Return the (x, y) coordinate for the center point of the cell that contains the specified text.  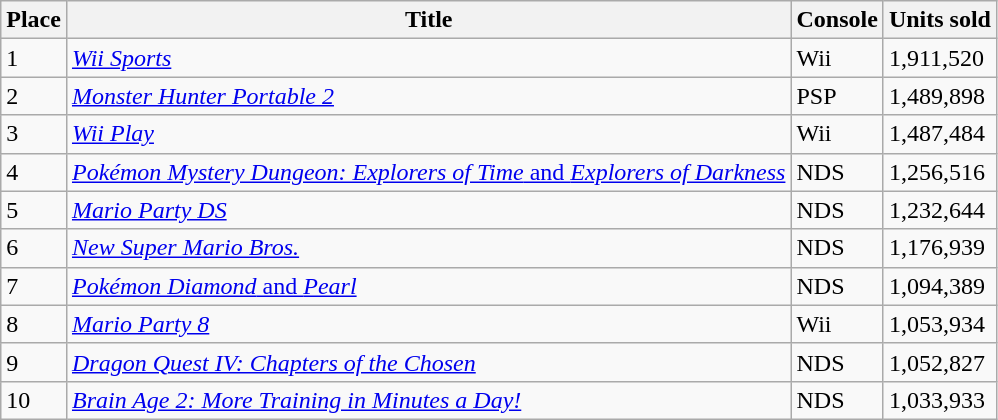
1,256,516 (940, 172)
7 (34, 286)
Title (428, 20)
Pokémon Diamond and Pearl (428, 286)
PSP (837, 96)
1,052,827 (940, 362)
6 (34, 248)
1,094,389 (940, 286)
4 (34, 172)
Mario Party 8 (428, 324)
Pokémon Mystery Dungeon: Explorers of Time and Explorers of Darkness (428, 172)
1,487,484 (940, 134)
Place (34, 20)
1 (34, 58)
1,489,898 (940, 96)
9 (34, 362)
Mario Party DS (428, 210)
1,053,934 (940, 324)
2 (34, 96)
8 (34, 324)
1,232,644 (940, 210)
Wii Sports (428, 58)
Console (837, 20)
1,911,520 (940, 58)
1,033,933 (940, 400)
Monster Hunter Portable 2 (428, 96)
Dragon Quest IV: Chapters of the Chosen (428, 362)
Brain Age 2: More Training in Minutes a Day! (428, 400)
Units sold (940, 20)
Wii Play (428, 134)
5 (34, 210)
10 (34, 400)
1,176,939 (940, 248)
3 (34, 134)
New Super Mario Bros. (428, 248)
